Output the (X, Y) coordinate of the center of the cell containing the given text.  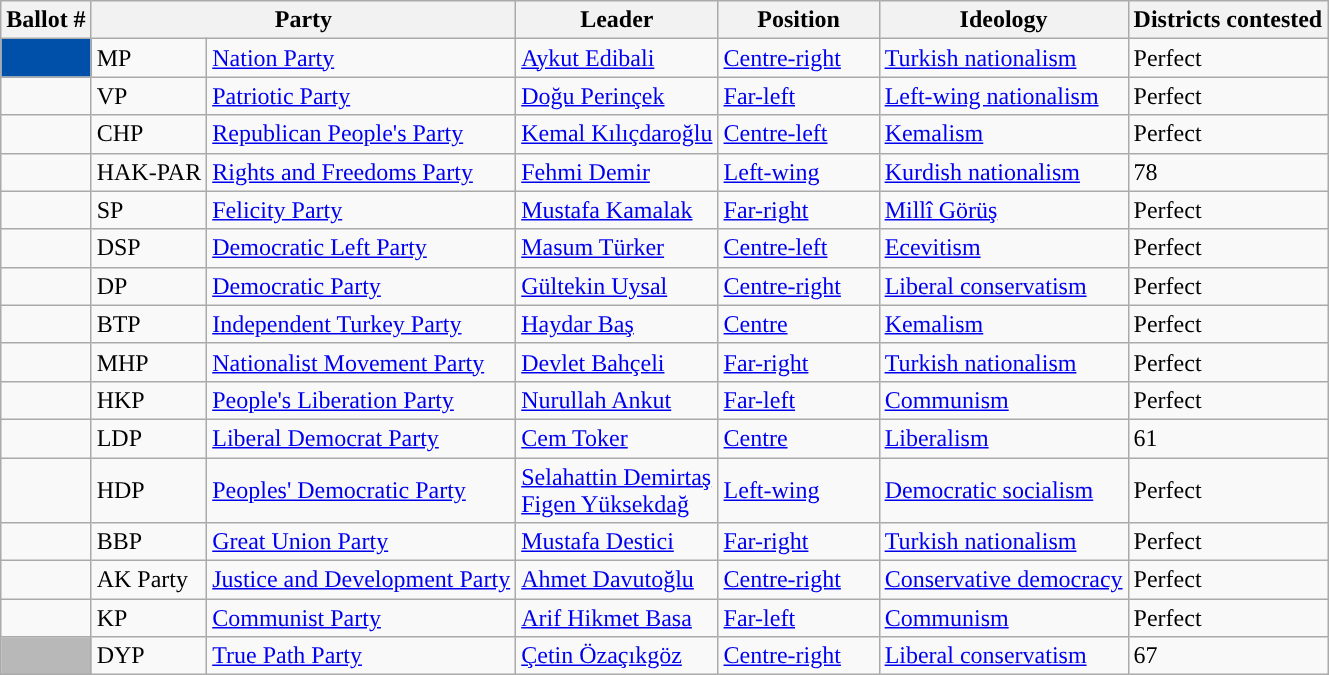
HAK-PAR (149, 172)
DP (149, 286)
Left-wing nationalism (1004, 96)
People's Liberation Party (362, 400)
Cem Toker (617, 438)
KP (149, 618)
Nationalist Movement Party (362, 362)
HKP (149, 400)
HDP (149, 490)
Democratic Party (362, 286)
Ideology (1004, 20)
Patriotic Party (362, 96)
BTP (149, 324)
True Path Party (362, 656)
MP (149, 58)
Kemal Kılıçdaroğlu (617, 134)
Independent Turkey Party (362, 324)
Masum Türker (617, 248)
Position (798, 20)
Party (304, 20)
Kurdish nationalism (1004, 172)
VP (149, 96)
MHP (149, 362)
CHP (149, 134)
Millî Görüş (1004, 210)
Haydar Baş (617, 324)
BBP (149, 542)
Ecevitism (1004, 248)
Democratic socialism (1004, 490)
Devlet Bahçeli (617, 362)
Arif Hikmet Basa (617, 618)
Ballot # (46, 20)
AK Party (149, 580)
DSP (149, 248)
Çetin Özaçıkgöz (617, 656)
Nurullah Ankut (617, 400)
Aykut Edibali (617, 58)
Selahattin DemirtaşFigen Yüksekdağ (617, 490)
Districts contested (1228, 20)
Mustafa Kamalak (617, 210)
78 (1228, 172)
Justice and Development Party (362, 580)
Great Union Party (362, 542)
Communist Party (362, 618)
Mustafa Destici (617, 542)
Liberal Democrat Party (362, 438)
61 (1228, 438)
Conservative democracy (1004, 580)
Ahmet Davutoğlu (617, 580)
LDP (149, 438)
DYP (149, 656)
Doğu Perinçek (617, 96)
SP (149, 210)
Nation Party (362, 58)
67 (1228, 656)
Gültekin Uysal (617, 286)
Felicity Party (362, 210)
Fehmi Demir (617, 172)
Republican People's Party (362, 134)
Leader (617, 20)
Liberalism (1004, 438)
Rights and Freedoms Party (362, 172)
Democratic Left Party (362, 248)
Peoples' Democratic Party (362, 490)
